Determine the (x, y) coordinate at the center of the cell enclosing the given text.  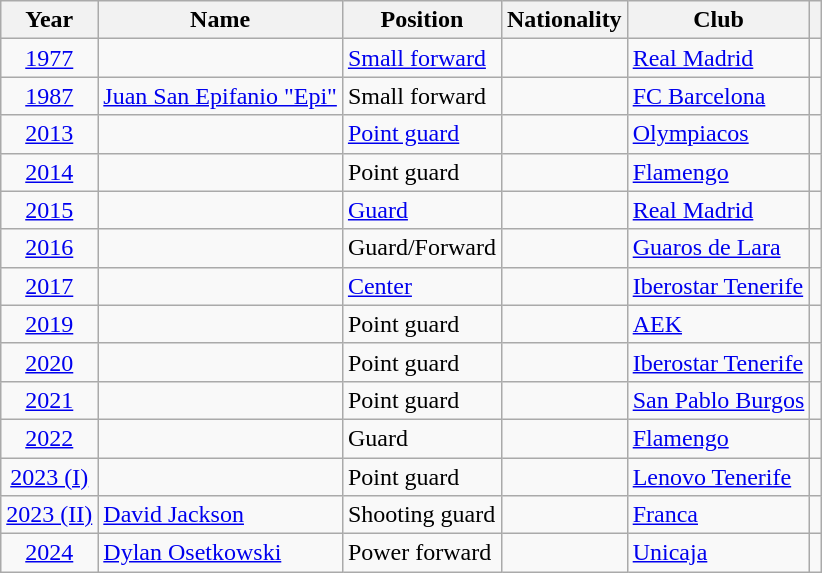
Guard/Forward (422, 248)
2022 (50, 438)
2015 (50, 210)
Power forward (422, 553)
Nationality (564, 20)
2023 (I) (50, 477)
2019 (50, 324)
2024 (50, 553)
AEK (718, 324)
Juan San Epifanio "Epi" (220, 96)
2013 (50, 134)
Unicaja (718, 553)
Club (718, 20)
1987 (50, 96)
2014 (50, 172)
2020 (50, 362)
Olympiacos (718, 134)
Dylan Osetkowski (220, 553)
Year (50, 20)
David Jackson (220, 515)
Position (422, 20)
2016 (50, 248)
Guaros de Lara (718, 248)
2021 (50, 400)
2017 (50, 286)
1977 (50, 58)
FC Barcelona (718, 96)
San Pablo Burgos (718, 400)
Name (220, 20)
Shooting guard (422, 515)
Franca (718, 515)
Lenovo Tenerife (718, 477)
Center (422, 286)
2023 (II) (50, 515)
